Return [X, Y] of the center of cell containing provided text 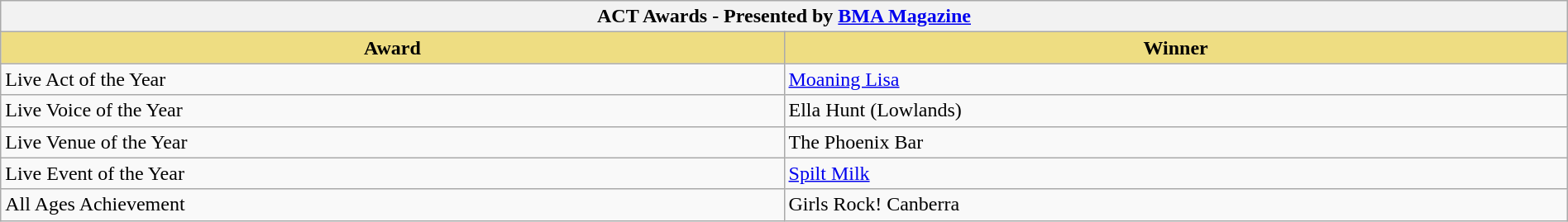
The Phoenix Bar [1176, 142]
Live Venue of the Year [392, 142]
Live Event of the Year [392, 173]
Girls Rock! Canberra [1176, 205]
Ella Hunt (Lowlands) [1176, 111]
ACT Awards - Presented by BMA Magazine [784, 17]
Winner [1176, 48]
Live Voice of the Year [392, 111]
Live Act of the Year [392, 79]
Award [392, 48]
All Ages Achievement [392, 205]
Moaning Lisa [1176, 79]
Spilt Milk [1176, 173]
